Detect which cell encompasses the target text, then output its (X, Y) center coordinate. 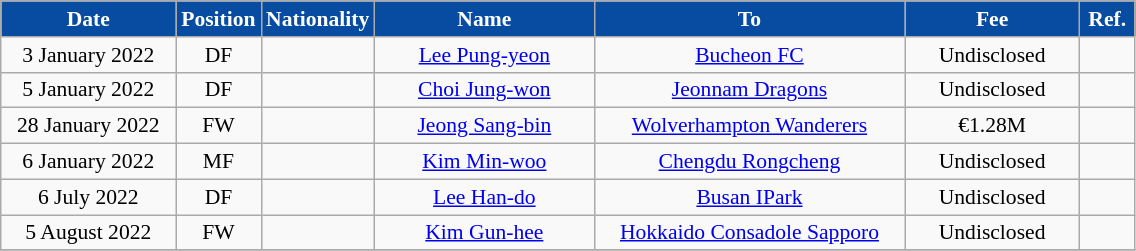
Fee (992, 19)
To (749, 19)
3 January 2022 (88, 55)
Jeonnam Dragons (749, 90)
5 August 2022 (88, 233)
Position (218, 19)
Bucheon FC (749, 55)
5 January 2022 (88, 90)
Hokkaido Consadole Sapporo (749, 233)
€1.28M (992, 126)
Name (484, 19)
Busan IPark (749, 197)
Wolverhampton Wanderers (749, 126)
Chengdu Rongcheng (749, 162)
Kim Min-woo (484, 162)
28 January 2022 (88, 126)
MF (218, 162)
Lee Han-do (484, 197)
Kim Gun-hee (484, 233)
6 January 2022 (88, 162)
6 July 2022 (88, 197)
Choi Jung-won (484, 90)
Lee Pung-yeon (484, 55)
Date (88, 19)
Nationality (318, 19)
Jeong Sang-bin (484, 126)
Ref. (1108, 19)
